Detect which cell encompasses the target text, then output its (X, Y) center coordinate. 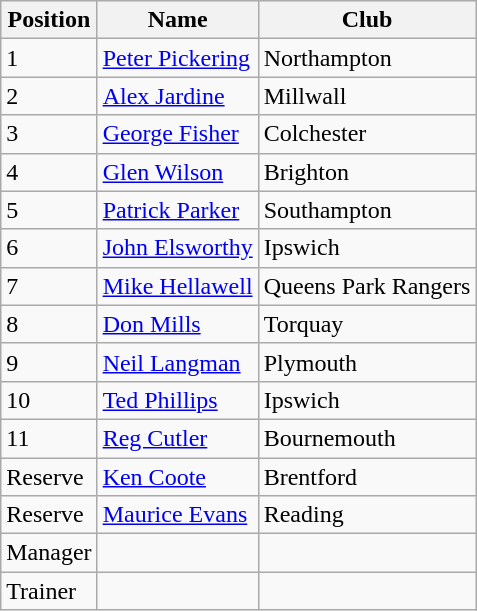
Bournemouth (367, 438)
7 (49, 286)
Alex Jardine (178, 96)
Don Mills (178, 324)
Club (367, 20)
Position (49, 20)
Reg Cutler (178, 438)
Patrick Parker (178, 210)
Southampton (367, 210)
Torquay (367, 324)
Ted Phillips (178, 400)
1 (49, 58)
George Fisher (178, 134)
John Elsworthy (178, 248)
8 (49, 324)
Plymouth (367, 362)
Peter Pickering (178, 58)
Manager (49, 553)
Ken Coote (178, 477)
11 (49, 438)
Brighton (367, 172)
Queens Park Rangers (367, 286)
Trainer (49, 591)
Millwall (367, 96)
9 (49, 362)
Northampton (367, 58)
Colchester (367, 134)
Reading (367, 515)
Maurice Evans (178, 515)
10 (49, 400)
Glen Wilson (178, 172)
Neil Langman (178, 362)
5 (49, 210)
6 (49, 248)
Brentford (367, 477)
Mike Hellawell (178, 286)
4 (49, 172)
3 (49, 134)
2 (49, 96)
Name (178, 20)
